Determine the (x, y) coordinate at the center of the cell enclosing the given text.  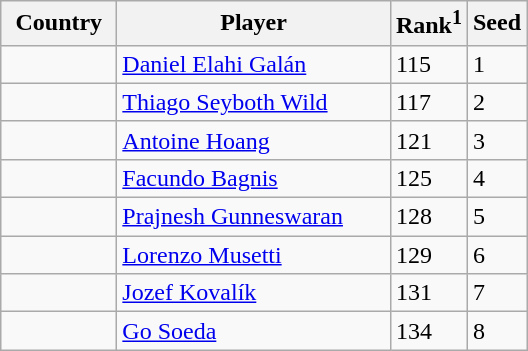
131 (428, 293)
Go Soeda (254, 331)
128 (428, 217)
Thiago Seyboth Wild (254, 102)
4 (496, 178)
7 (496, 293)
Player (254, 24)
Rank1 (428, 24)
Lorenzo Musetti (254, 255)
Seed (496, 24)
134 (428, 331)
Prajnesh Gunneswaran (254, 217)
129 (428, 255)
121 (428, 140)
Country (59, 24)
8 (496, 331)
Antoine Hoang (254, 140)
1 (496, 64)
125 (428, 178)
Facundo Bagnis (254, 178)
115 (428, 64)
Jozef Kovalík (254, 293)
2 (496, 102)
3 (496, 140)
117 (428, 102)
6 (496, 255)
Daniel Elahi Galán (254, 64)
5 (496, 217)
